Extract the [X, Y] coordinate from the center of the cell holding the provided text.  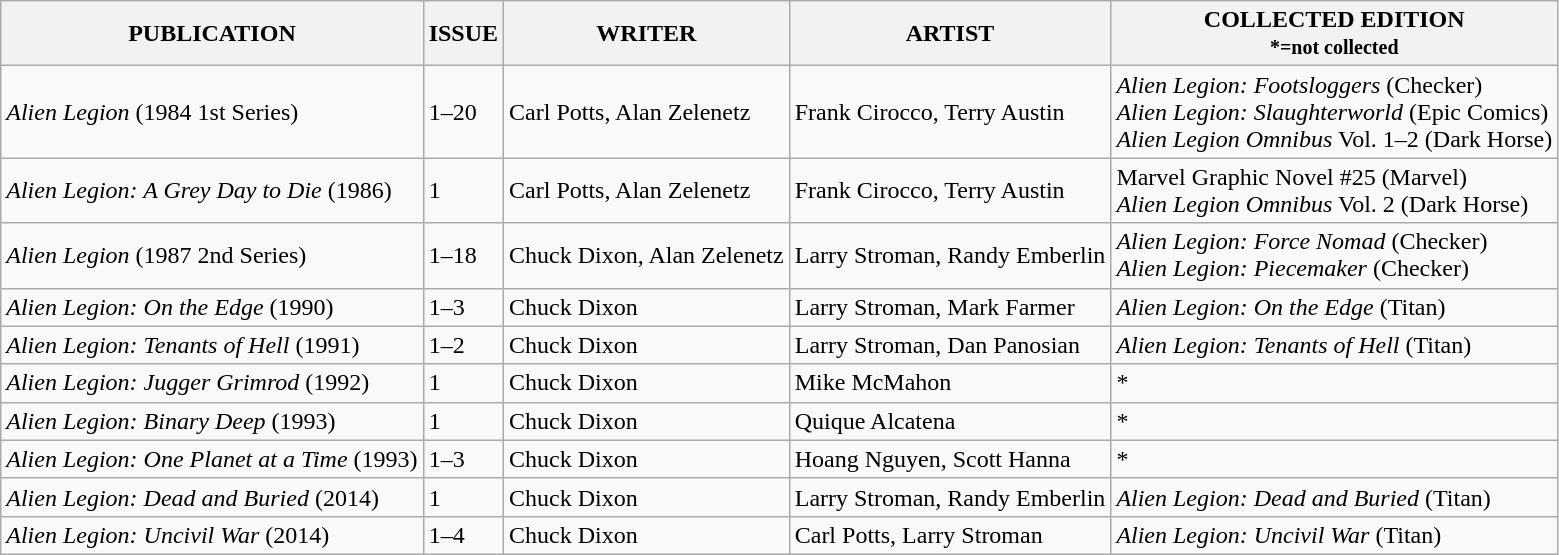
Alien Legion: Jugger Grimrod (1992) [212, 383]
Alien Legion: On the Edge (1990) [212, 307]
Alien Legion (1984 1st Series) [212, 112]
PUBLICATION [212, 34]
Alien Legion: Uncivil War (Titan) [1334, 535]
Alien Legion: Tenants of Hell (Titan) [1334, 345]
Alien Legion: Footsloggers (Checker)Alien Legion: Slaughterworld (Epic Comics)Alien Legion Omnibus Vol. 1–2 (Dark Horse) [1334, 112]
WRITER [647, 34]
Larry Stroman, Dan Panosian [950, 345]
Alien Legion: Tenants of Hell (1991) [212, 345]
ISSUE [463, 34]
Alien Legion (1987 2nd Series) [212, 256]
Marvel Graphic Novel #25 (Marvel)Alien Legion Omnibus Vol. 2 (Dark Horse) [1334, 190]
Carl Potts, Larry Stroman [950, 535]
Mike McMahon [950, 383]
COLLECTED EDITION*=not collected [1334, 34]
Alien Legion: On the Edge (Titan) [1334, 307]
Alien Legion: Uncivil War (2014) [212, 535]
Quique Alcatena [950, 421]
1–4 [463, 535]
Alien Legion: Binary Deep (1993) [212, 421]
Alien Legion: A Grey Day to Die (1986) [212, 190]
Larry Stroman, Mark Farmer [950, 307]
Alien Legion: Dead and Buried (2014) [212, 497]
1–20 [463, 112]
ARTIST [950, 34]
Alien Legion: Dead and Buried (Titan) [1334, 497]
1–2 [463, 345]
1–18 [463, 256]
Chuck Dixon, Alan Zelenetz [647, 256]
Hoang Nguyen, Scott Hanna [950, 459]
Alien Legion: Force Nomad (Checker)Alien Legion: Piecemaker (Checker) [1334, 256]
Alien Legion: One Planet at a Time (1993) [212, 459]
